For the text-containing cell, return its midpoint in [x, y] coordinate format. 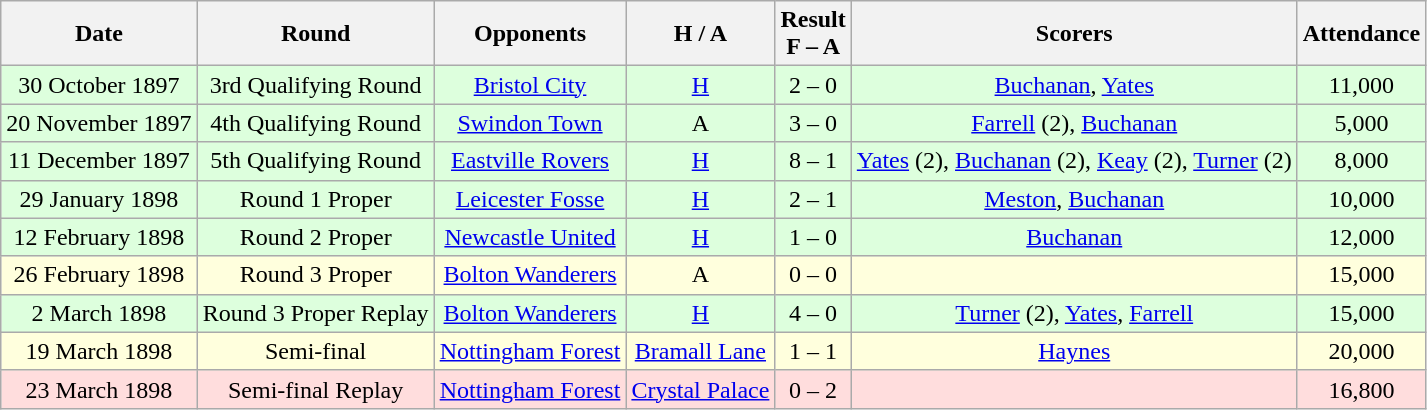
Date [99, 34]
ResultF – A [813, 34]
Opponents [530, 34]
Haynes [1074, 351]
Semi-final [316, 351]
1 – 0 [813, 237]
0 – 0 [813, 275]
Round 3 Proper [316, 275]
Turner (2), Yates, Farrell [1074, 313]
Buchanan [1074, 237]
H / A [700, 34]
Crystal Palace [700, 389]
26 February 1898 [99, 275]
Semi-final Replay [316, 389]
12,000 [1361, 237]
20 November 1897 [99, 123]
Round [316, 34]
Leicester Fosse [530, 199]
19 March 1898 [99, 351]
1 – 1 [813, 351]
Round 1 Proper [316, 199]
Buchanan, Yates [1074, 85]
Attendance [1361, 34]
8,000 [1361, 161]
5,000 [1361, 123]
4 – 0 [813, 313]
5th Qualifying Round [316, 161]
16,800 [1361, 389]
12 February 1898 [99, 237]
Round 2 Proper [316, 237]
Yates (2), Buchanan (2), Keay (2), Turner (2) [1074, 161]
Swindon Town [530, 123]
3rd Qualifying Round [316, 85]
10,000 [1361, 199]
29 January 1898 [99, 199]
Farrell (2), Buchanan [1074, 123]
30 October 1897 [99, 85]
Round 3 Proper Replay [316, 313]
0 – 2 [813, 389]
2 – 1 [813, 199]
4th Qualifying Round [316, 123]
20,000 [1361, 351]
2 – 0 [813, 85]
Scorers [1074, 34]
3 – 0 [813, 123]
Eastville Rovers [530, 161]
8 – 1 [813, 161]
Meston, Buchanan [1074, 199]
23 March 1898 [99, 389]
11 December 1897 [99, 161]
2 March 1898 [99, 313]
Bramall Lane [700, 351]
Bristol City [530, 85]
Newcastle United [530, 237]
11,000 [1361, 85]
